Pinpoint the cell where the given text exists, returning its [X, Y] midpoint coordinate. 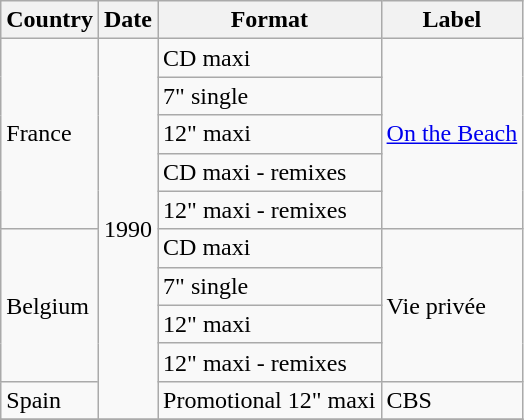
Promotional 12" maxi [270, 400]
CBS [452, 400]
Label [452, 20]
Vie privée [452, 305]
Spain [50, 400]
Date [128, 20]
France [50, 134]
1990 [128, 230]
Belgium [50, 305]
On the Beach [452, 134]
Country [50, 20]
CD maxi - remixes [270, 172]
Format [270, 20]
